Locate the cell with the specified text and output its [x, y] center coordinate. 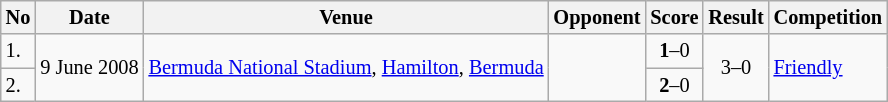
1–0 [674, 51]
9 June 2008 [89, 68]
2–0 [674, 85]
No [18, 17]
2. [18, 85]
Bermuda National Stadium, Hamilton, Bermuda [346, 68]
Opponent [598, 17]
Date [89, 17]
3–0 [736, 68]
Venue [346, 17]
1. [18, 51]
Friendly [828, 68]
Result [736, 17]
Score [674, 17]
Competition [828, 17]
